Locate the cell with the specified text and output its (X, Y) center coordinate. 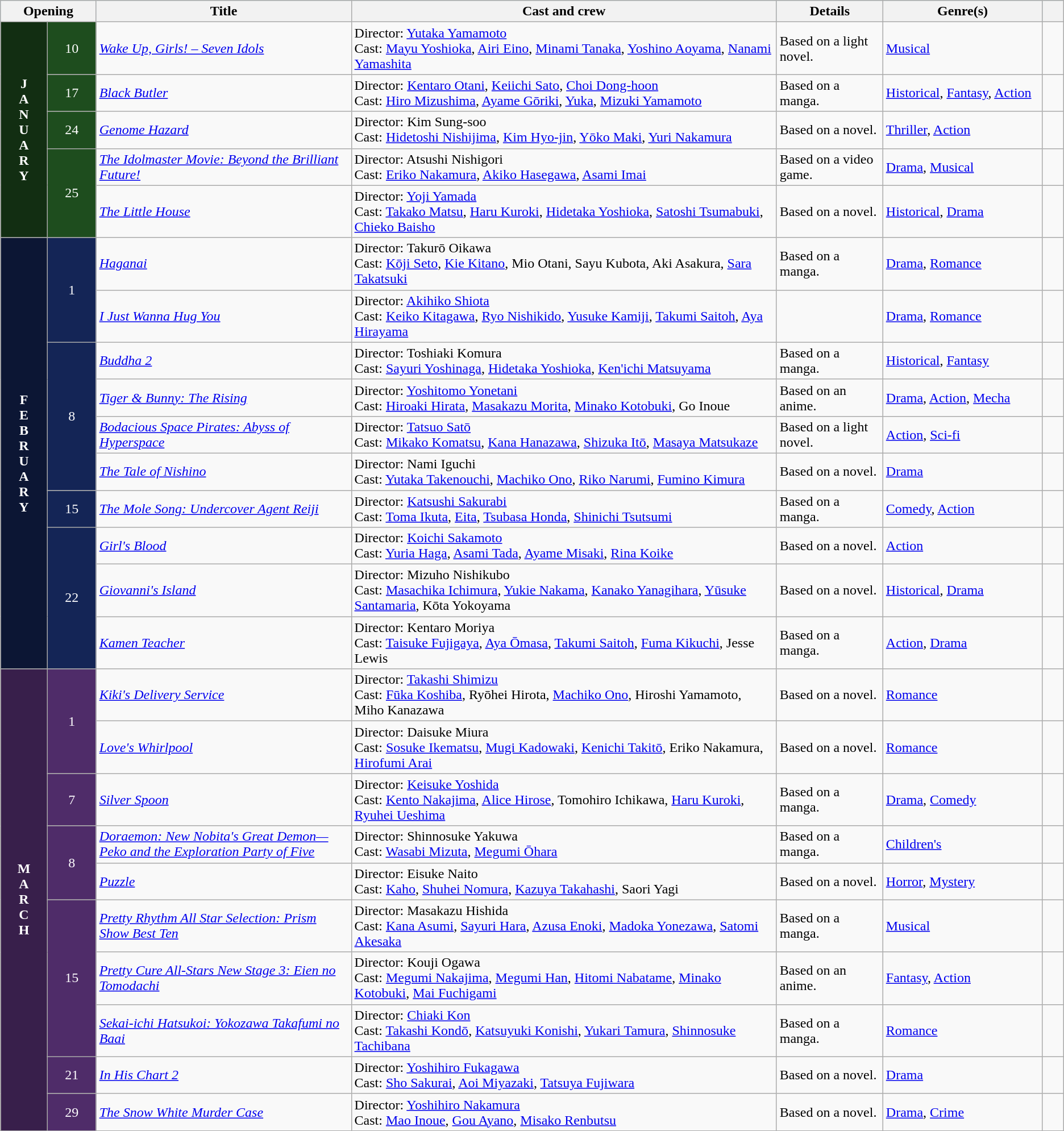
Love's Whirlpool (224, 747)
Director: Yoshitomo Yonetani Cast: Hiroaki Hirata, Masakazu Morita, Minako Kotobuki, Go Inoue (564, 398)
Director: Koichi Sakamoto Cast: Yuria Haga, Asami Tada, Ayame Misaki, Rina Koike (564, 546)
Director: Akihiko Shiota Cast: Keiko Kitagawa, Ryo Nishikido, Yusuke Kamiji, Takumi Saitoh, Aya Hirayama (564, 316)
Haganai (224, 264)
Action, Drama (963, 643)
The Little House (224, 211)
The Tale of Nishino (224, 472)
Director: Yoshihiro Nakamura Cast: Mao Inoue, Gou Ayano, Misako Renbutsu (564, 1112)
Opening (48, 11)
Director: Takurō Oikawa Cast: Kōji Seto, Kie Kitano, Mio Otani, Sayu Kubota, Aki Asakura, Sara Takatsuki (564, 264)
In His Chart 2 (224, 1075)
Buddha 2 (224, 360)
Drama, Crime (963, 1112)
Details (830, 11)
Wake Up, Girls! – Seven Idols (224, 48)
22 (72, 598)
Kiki's Delivery Service (224, 695)
Tiger & Bunny: The Rising (224, 398)
The Idolmaster Movie: Beyond the Brilliant Future! (224, 167)
MARCH (24, 900)
Horror, Mystery (963, 881)
Historical, Fantasy (963, 360)
Action, Sci-fi (963, 434)
Director: Kouji Ogawa Cast: Megumi Nakajima, Megumi Han, Hitomi Nabatame, Minako Kotobuki, Mai Fuchigami (564, 978)
Director: Masakazu Hishida Cast: Kana Asumi, Sayuri Hara, Azusa Enoki, Madoka Yonezawa, Satomi Akesaka (564, 926)
Bodacious Space Pirates: Abyss of Hyperspace (224, 434)
Thriller, Action (963, 130)
Director: Yutaka Yamamoto Cast: Mayu Yoshioka, Airi Eino, Minami Tanaka, Yoshino Aoyama, Nanami Yamashita (564, 48)
Black Butler (224, 93)
Doraemon: New Nobita's Great Demon—Peko and the Exploration Party of Five (224, 845)
Action (963, 546)
I Just Wanna Hug You (224, 316)
Director: Mizuho Nishikubo Cast: Masachika Ichimura, Yukie Nakama, Kanako Yanagihara, Yūsuke Santamaria, Kōta Yokoyama (564, 591)
Sekai-ichi Hatsukoi: Yokozawa Takafumi no Baai (224, 1030)
25 (72, 193)
Director: Toshiaki Komura Cast: Sayuri Yoshinaga, Hidetaka Yoshioka, Ken'ichi Matsuyama (564, 360)
21 (72, 1075)
Puzzle (224, 881)
Director: Shinnosuke Yakuwa Cast: Wasabi Mizuta, Megumi Ōhara (564, 845)
Giovanni's Island (224, 591)
Cast and crew (564, 11)
Director: Atsushi Nishigori Cast: Eriko Nakamura, Akiko Hasegawa, Asami Imai (564, 167)
The Snow White Murder Case (224, 1112)
24 (72, 130)
Director: Takashi Shimizu Cast: Fūka Koshiba, Ryōhei Hirota, Machiko Ono, Hiroshi Yamamoto, Miho Kanazawa (564, 695)
Director: Yoji Yamada Cast: Takako Matsu, Haru Kuroki, Hidetaka Yoshioka, Satoshi Tsumabuki, Chieko Baisho (564, 211)
Silver Spoon (224, 800)
Director: Tatsuo Satō Cast: Mikako Komatsu, Kana Hanazawa, Shizuka Itō, Masaya Matsukaze (564, 434)
The Mole Song: Undercover Agent Reiji (224, 508)
7 (72, 800)
Director: Kim Sung-soo Cast: Hidetoshi Nishijima, Kim Hyo-jin, Yōko Maki, Yuri Nakamura (564, 130)
Comedy, Action (963, 508)
29 (72, 1112)
10 (72, 48)
Pretty Cure All-Stars New Stage 3: Eien no Tomodachi (224, 978)
Director: Daisuke Miura Cast: Sosuke Ikematsu, Mugi Kadowaki, Kenichi Takitō, Eriko Nakamura, Hirofumi Arai (564, 747)
Director: Kentaro Moriya Cast: Taisuke Fujigaya, Aya Ōmasa, Takumi Saitoh, Fuma Kikuchi, Jesse Lewis (564, 643)
Genre(s) (963, 11)
Genome Hazard (224, 130)
Drama, Musical (963, 167)
Director: Katsushi Sakurabi Cast: Toma Ikuta, Eita, Tsubasa Honda, Shinichi Tsutsumi (564, 508)
Fantasy, Action (963, 978)
Drama, Comedy (963, 800)
Children's (963, 845)
Director: Keisuke Yoshida Cast: Kento Nakajima, Alice Hirose, Tomohiro Ichikawa, Haru Kuroki, Ryuhei Ueshima (564, 800)
Based on a video game. (830, 167)
Director: Chiaki Kon Cast: Takashi Kondō, Katsuyuki Konishi, Yukari Tamura, Shinnosuke Tachibana (564, 1030)
Director: Kentaro Otani, Keiichi Sato, Choi Dong-hoon Cast: Hiro Mizushima, Ayame Gōriki, Yuka, Mizuki Yamamoto (564, 93)
Director: Eisuke Naito Cast: Kaho, Shuhei Nomura, Kazuya Takahashi, Saori Yagi (564, 881)
Historical, Fantasy, Action (963, 93)
Drama, Action, Mecha (963, 398)
Girl's Blood (224, 546)
Director: Nami Iguchi Cast: Yutaka Takenouchi, Machiko Ono, Riko Narumi, Fumino Kimura (564, 472)
17 (72, 93)
Title (224, 11)
Kamen Teacher (224, 643)
Director: Yoshihiro Fukagawa Cast: Sho Sakurai, Aoi Miyazaki, Tatsuya Fujiwara (564, 1075)
JANUARY (24, 130)
Pretty Rhythm All Star Selection: Prism Show Best Ten (224, 926)
FEBRUARY (24, 454)
